Search for the cell housing the specified text and yield its [X, Y] center coordinate. 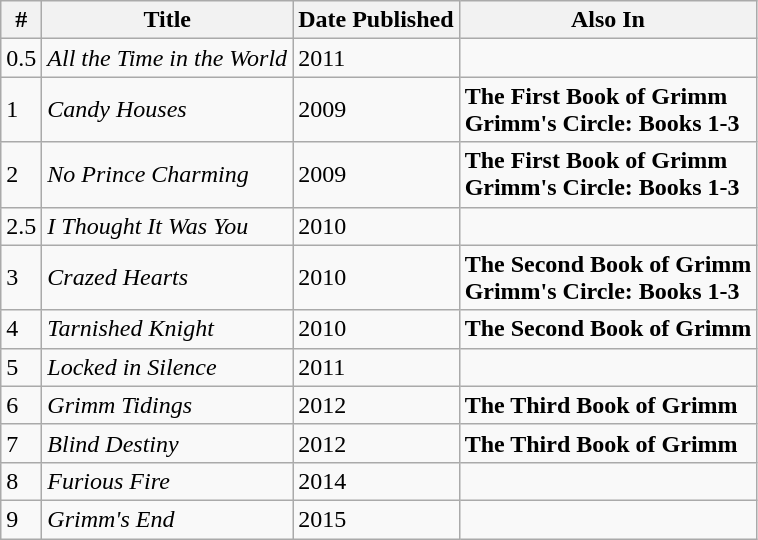
All the Time in the World [168, 58]
3 [22, 278]
# [22, 20]
5 [22, 367]
The Second Book of Grimm [608, 329]
Grimm Tidings [168, 405]
7 [22, 443]
Candy Houses [168, 110]
0.5 [22, 58]
Blind Destiny [168, 443]
2 [22, 174]
2.5 [22, 226]
Title [168, 20]
Furious Fire [168, 481]
2014 [376, 481]
Date Published [376, 20]
Locked in Silence [168, 367]
6 [22, 405]
Tarnished Knight [168, 329]
Grimm's End [168, 519]
2015 [376, 519]
No Prince Charming [168, 174]
The Second Book of GrimmGrimm's Circle: Books 1-3 [608, 278]
Crazed Hearts [168, 278]
4 [22, 329]
I Thought It Was You [168, 226]
8 [22, 481]
Also In [608, 20]
1 [22, 110]
9 [22, 519]
